Capture the cell that displays the provided text and extract its [X, Y] central coordinate. 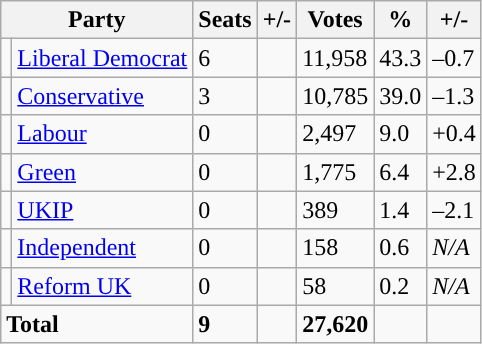
–0.7 [454, 58]
% [400, 20]
Seats [225, 20]
UKIP [102, 210]
0.2 [400, 286]
10,785 [336, 96]
Reform UK [102, 286]
2,497 [336, 134]
11,958 [336, 58]
389 [336, 210]
Total [97, 324]
Liberal Democrat [102, 58]
6 [225, 58]
1.4 [400, 210]
–2.1 [454, 210]
–1.3 [454, 96]
9.0 [400, 134]
43.3 [400, 58]
Conservative [102, 96]
+2.8 [454, 172]
Independent [102, 248]
27,620 [336, 324]
0.6 [400, 248]
Labour [102, 134]
Votes [336, 20]
158 [336, 248]
+0.4 [454, 134]
39.0 [400, 96]
Green [102, 172]
3 [225, 96]
58 [336, 286]
9 [225, 324]
1,775 [336, 172]
Party [97, 20]
6.4 [400, 172]
